Search for the cell housing the specified text and yield its (x, y) center coordinate. 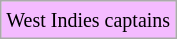
West Indies captains (88, 20)
